Extract the [X, Y] coordinate from the center of the cell holding the provided text.  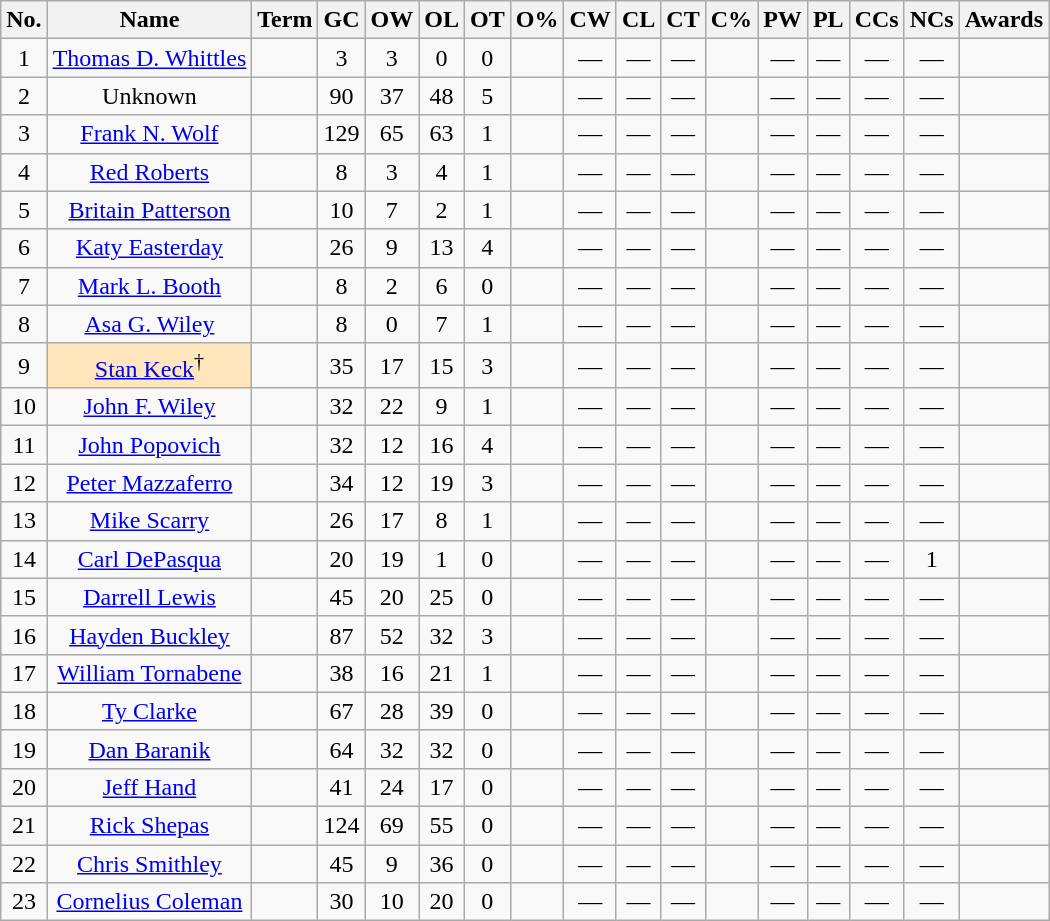
25 [442, 597]
63 [442, 134]
Britain Patterson [150, 210]
Carl DePasqua [150, 559]
129 [342, 134]
OT [487, 20]
CW [590, 20]
Ty Clarke [150, 711]
John Popovich [150, 445]
PL [828, 20]
Thomas D. Whittles [150, 58]
Mike Scarry [150, 521]
Cornelius Coleman [150, 902]
Darrell Lewis [150, 597]
67 [342, 711]
14 [24, 559]
Peter Mazzaferro [150, 483]
30 [342, 902]
39 [442, 711]
48 [442, 96]
Katy Easterday [150, 248]
18 [24, 711]
Dan Baranik [150, 749]
Hayden Buckley [150, 635]
23 [24, 902]
John F. Wiley [150, 407]
38 [342, 673]
65 [392, 134]
OL [442, 20]
Name [150, 20]
87 [342, 635]
28 [392, 711]
Red Roberts [150, 172]
64 [342, 749]
O% [537, 20]
Unknown [150, 96]
GC [342, 20]
11 [24, 445]
90 [342, 96]
No. [24, 20]
CT [683, 20]
Rick Shepas [150, 826]
CCs [876, 20]
36 [442, 864]
69 [392, 826]
Mark L. Booth [150, 286]
Chris Smithley [150, 864]
24 [392, 787]
Stan Keck† [150, 366]
41 [342, 787]
34 [342, 483]
NCs [932, 20]
Asa G. Wiley [150, 324]
Term [285, 20]
124 [342, 826]
William Tornabene [150, 673]
35 [342, 366]
55 [442, 826]
C% [731, 20]
OW [392, 20]
PW [783, 20]
52 [392, 635]
Frank N. Wolf [150, 134]
Awards [1004, 20]
37 [392, 96]
Jeff Hand [150, 787]
CL [638, 20]
